For the text-containing cell, return its midpoint in [X, Y] coordinate format. 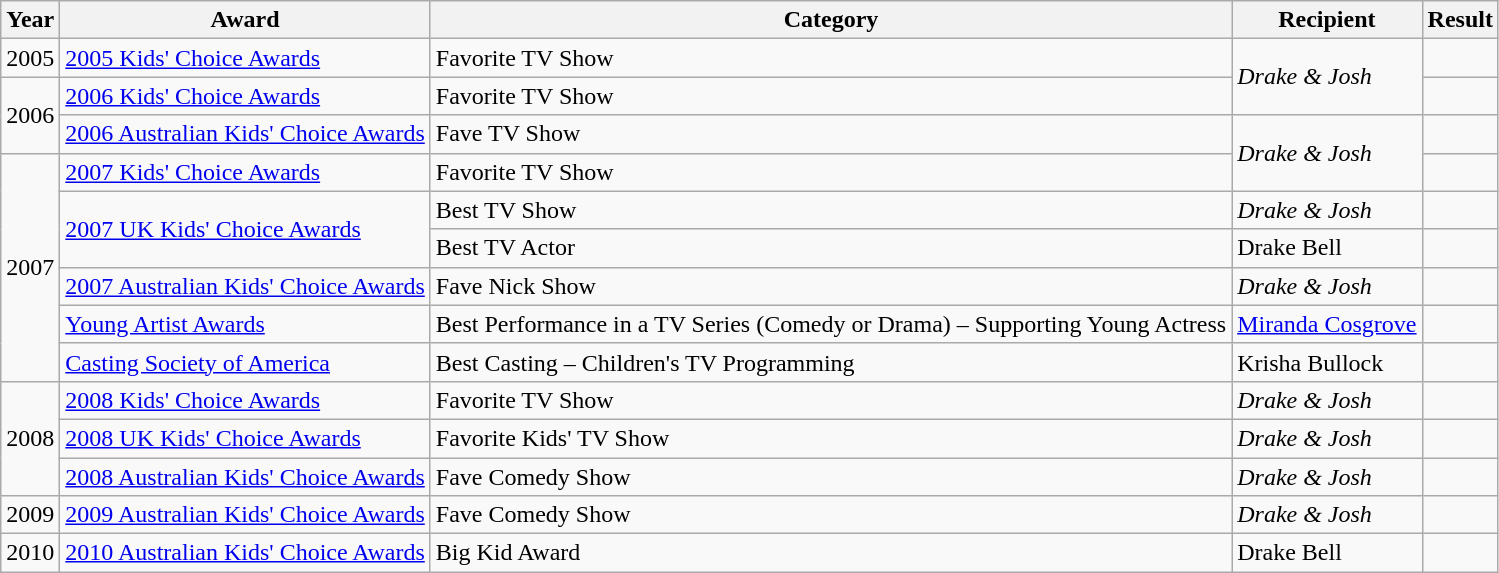
2005 [30, 58]
2008 [30, 438]
Casting Society of America [245, 362]
2005 Kids' Choice Awards [245, 58]
2008 UK Kids' Choice Awards [245, 438]
Recipient [1327, 20]
2009 Australian Kids' Choice Awards [245, 515]
2006 Australian Kids' Choice Awards [245, 134]
Best Casting – Children's TV Programming [830, 362]
Best TV Actor [830, 248]
Category [830, 20]
2007 Kids' Choice Awards [245, 172]
Fave Nick Show [830, 286]
Best Performance in a TV Series (Comedy or Drama) – Supporting Young Actress [830, 324]
Result [1460, 20]
2007 Australian Kids' Choice Awards [245, 286]
2008 Australian Kids' Choice Awards [245, 477]
Miranda Cosgrove [1327, 324]
2006 [30, 115]
2007 [30, 267]
Best TV Show [830, 210]
Award [245, 20]
2008 Kids' Choice Awards [245, 400]
Fave TV Show [830, 134]
2006 Kids' Choice Awards [245, 96]
Favorite Kids' TV Show [830, 438]
2010 Australian Kids' Choice Awards [245, 553]
Young Artist Awards [245, 324]
2009 [30, 515]
2007 UK Kids' Choice Awards [245, 229]
Big Kid Award [830, 553]
2010 [30, 553]
Year [30, 20]
Krisha Bullock [1327, 362]
